Find where the given text appears and provide that cell's center as (x, y) coordinate. 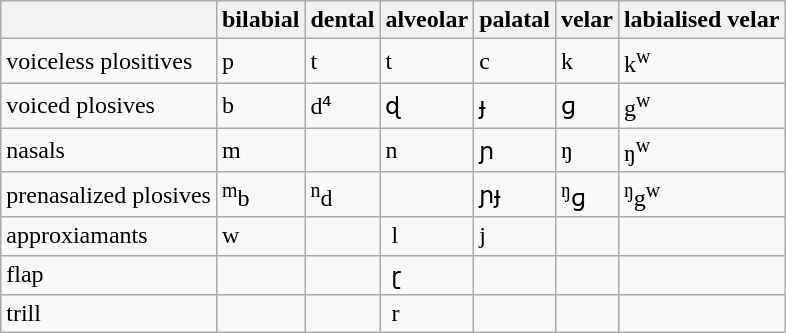
ɟ (515, 106)
prenasalized plosives (109, 194)
m (260, 150)
palatal (515, 20)
b (260, 106)
ɡ (586, 106)
k (586, 62)
ŋɡ (586, 194)
voiceless plositives (109, 62)
ŋgw (701, 194)
d⁴ (342, 106)
w (260, 236)
trill (109, 314)
ɽ (427, 275)
l (427, 236)
bilabial (260, 20)
mb (260, 194)
ŋw (701, 150)
nd (342, 194)
dental (342, 20)
r (427, 314)
ɲ (515, 150)
nasals (109, 150)
voiced plosives (109, 106)
velar (586, 20)
alveolar (427, 20)
gw (701, 106)
j (515, 236)
n (427, 150)
c (515, 62)
ɖ (427, 106)
kw (701, 62)
approxiamants (109, 236)
ŋ (586, 150)
flap (109, 275)
p (260, 62)
labialised velar (701, 20)
ɲɟ (515, 194)
